Capture the cell that displays the provided text and extract its [X, Y] central coordinate. 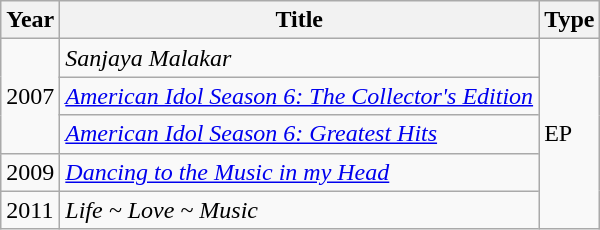
Sanjaya Malakar [300, 58]
Year [30, 20]
Dancing to the Music in my Head [300, 172]
Title [300, 20]
American Idol Season 6: Greatest Hits [300, 134]
American Idol Season 6: The Collector's Edition [300, 96]
2007 [30, 96]
Life ~ Love ~ Music [300, 210]
EP [570, 134]
2009 [30, 172]
2011 [30, 210]
Type [570, 20]
